Identify which cell holds the provided text, then report its (X, Y) central coordinate. 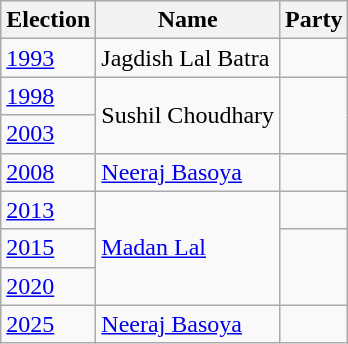
2015 (48, 248)
2020 (48, 286)
Jagdish Lal Batra (188, 58)
Election (48, 20)
Name (188, 20)
1998 (48, 96)
2025 (48, 324)
Sushil Choudhary (188, 115)
Party (314, 20)
2008 (48, 172)
Madan Lal (188, 248)
2003 (48, 134)
2013 (48, 210)
1993 (48, 58)
